Pinpoint the cell where the given text exists, returning its (x, y) midpoint coordinate. 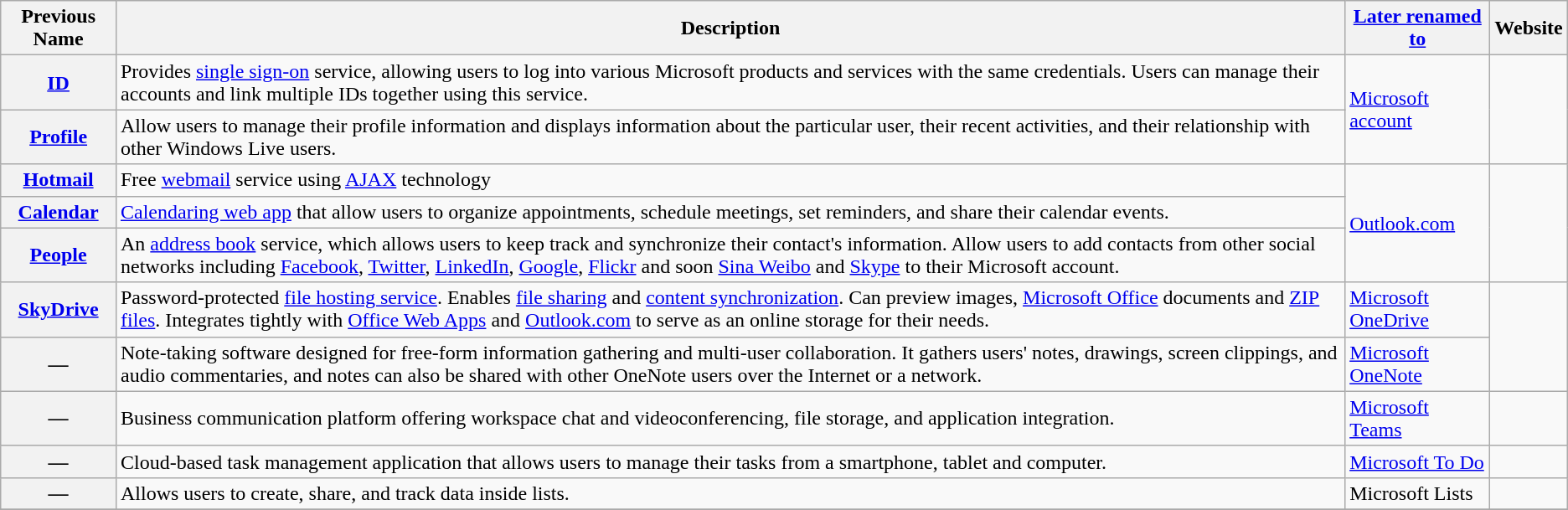
Previous Name (59, 28)
Business communication platform offering workspace chat and videoconferencing, file storage, and application integration. (730, 419)
Microsoft To Do (1417, 461)
Microsoft Teams (1417, 419)
Microsoft OneNote (1417, 363)
Allows users to create, share, and track data inside lists. (730, 493)
Later renamed to (1417, 28)
ID (59, 82)
Calendar (59, 212)
SkyDrive (59, 310)
Website (1529, 28)
Calendaring web app that allow users to organize appointments, schedule meetings, set reminders, and share their calendar events. (730, 212)
Hotmail (59, 180)
Free webmail service using AJAX technology (730, 180)
Outlook.com (1417, 223)
Microsoft OneDrive (1417, 310)
Profile (59, 137)
Microsoft account (1417, 110)
People (59, 255)
Description (730, 28)
Microsoft Lists (1417, 493)
Cloud-based task management application that allows users to manage their tasks from a smartphone, tablet and computer. (730, 461)
